Capture the cell that displays the provided text and extract its (x, y) central coordinate. 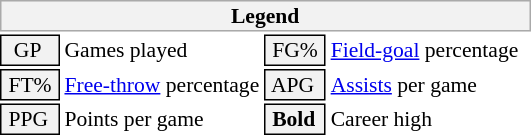
Legend (265, 16)
APG (295, 85)
Assists per game (430, 85)
GP (30, 50)
Games played (162, 50)
FG% (295, 50)
Field-goal percentage (430, 50)
Free-throw percentage (162, 85)
FT% (30, 85)
